Capture the cell that displays the provided text and extract its (x, y) central coordinate. 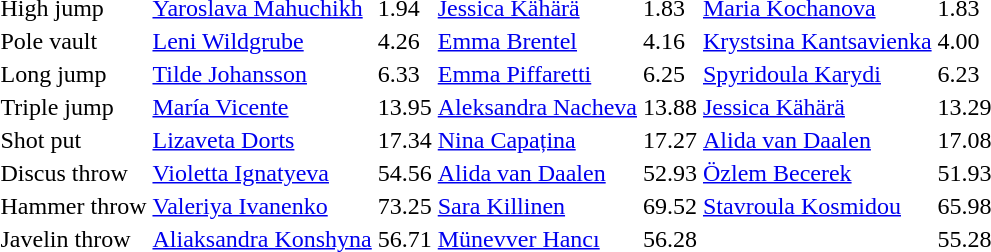
Özlem Becerek (817, 173)
Krystsina Kantsavienka (817, 41)
Aleksandra Nacheva (537, 107)
73.25 (404, 206)
Sara Killinen (537, 206)
54.56 (404, 173)
Lizaveta Dorts (262, 140)
Nina Capațina (537, 140)
52.93 (670, 173)
13.88 (670, 107)
Valeriya Ivanenko (262, 206)
Emma Piffaretti (537, 74)
6.25 (670, 74)
Jessica Kähärä (817, 107)
Leni Wildgrube (262, 41)
Stavroula Kosmidou (817, 206)
4.26 (404, 41)
4.16 (670, 41)
Spyridoula Karydi (817, 74)
6.33 (404, 74)
Emma Brentel (537, 41)
13.95 (404, 107)
69.52 (670, 206)
17.27 (670, 140)
Tilde Johansson (262, 74)
17.34 (404, 140)
María Vicente (262, 107)
Violetta Ignatyeva (262, 173)
